Extract the (X, Y) coordinate from the center of the cell holding the provided text.  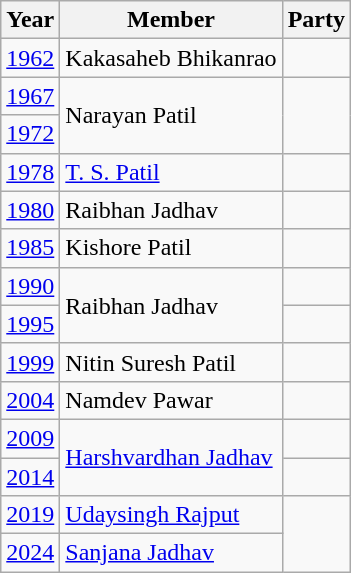
1962 (30, 58)
1972 (30, 134)
1980 (30, 210)
1978 (30, 172)
Member (171, 20)
1967 (30, 96)
2019 (30, 515)
Namdev Pawar (171, 400)
1999 (30, 362)
2004 (30, 400)
T. S. Patil (171, 172)
1985 (30, 248)
Udaysingh Rajput (171, 515)
Harshvardhan Jadhav (171, 457)
Year (30, 20)
Nitin Suresh Patil (171, 362)
Kishore Patil (171, 248)
2009 (30, 438)
Kakasaheb Bhikanrao (171, 58)
2024 (30, 553)
1995 (30, 324)
Party (316, 20)
2014 (30, 477)
Narayan Patil (171, 115)
1990 (30, 286)
Sanjana Jadhav (171, 553)
